For the text-containing cell, return its midpoint in [X, Y] coordinate format. 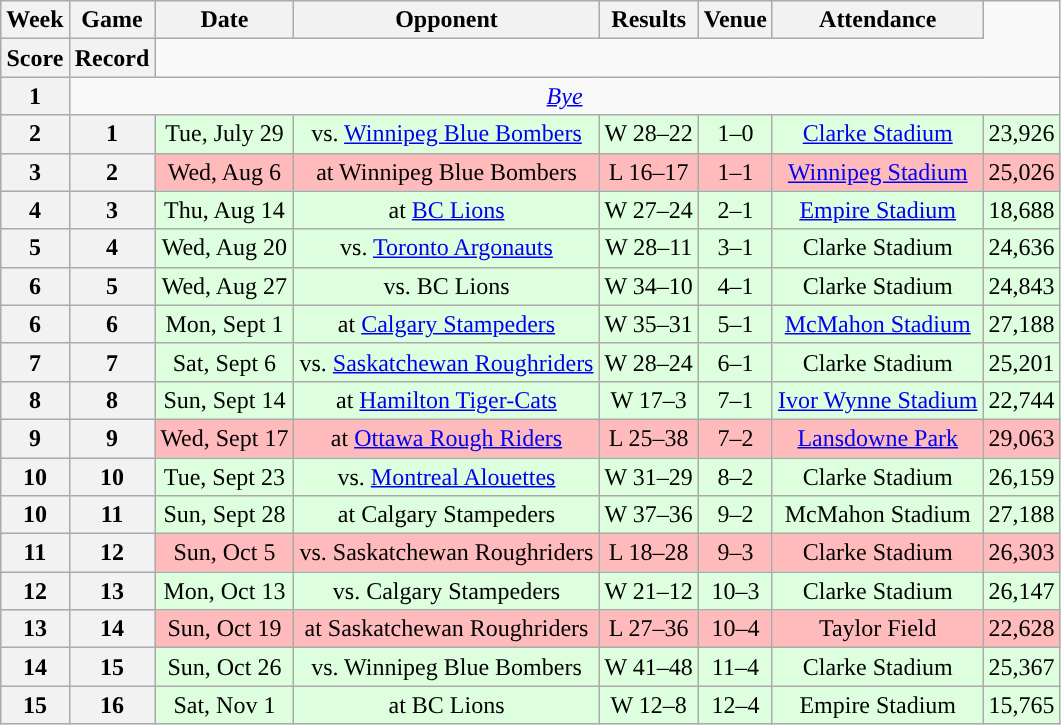
L 27–36 [648, 629]
25,201 [1022, 362]
Venue [735, 20]
W 28–22 [648, 134]
at Saskatchewan Roughriders [446, 629]
10–3 [735, 591]
vs. Calgary Stampeders [446, 591]
7–1 [735, 400]
at Winnipeg Blue Bombers [446, 172]
1–1 [735, 172]
Winnipeg Stadium [877, 172]
Mon, Sept 1 [224, 324]
L 25–38 [648, 438]
1–0 [735, 134]
Opponent [446, 20]
Week [35, 20]
Attendance [877, 20]
Thu, Aug 14 [224, 210]
Results [648, 20]
18,688 [1022, 210]
26,159 [1022, 477]
3–1 [735, 248]
29,063 [1022, 438]
2–1 [735, 210]
22,628 [1022, 629]
L 18–28 [648, 553]
Sun, Sept 14 [224, 400]
16 [112, 705]
W 41–48 [648, 667]
24,636 [1022, 248]
Sat, Nov 1 [224, 705]
23,926 [1022, 134]
12–4 [735, 705]
Sun, Sept 28 [224, 515]
Sat, Sept 6 [224, 362]
26,147 [1022, 591]
Tue, Sept 23 [224, 477]
vs. BC Lions [446, 286]
W 12–8 [648, 705]
Sun, Oct 5 [224, 553]
10–4 [735, 629]
W 37–36 [648, 515]
Taylor Field [877, 629]
W 28–11 [648, 248]
at Hamilton Tiger-Cats [446, 400]
Wed, Aug 6 [224, 172]
Score [35, 58]
9–3 [735, 553]
Tue, July 29 [224, 134]
15,765 [1022, 705]
5–1 [735, 324]
Wed, Aug 27 [224, 286]
W 27–24 [648, 210]
24,843 [1022, 286]
W 31–29 [648, 477]
11–4 [735, 667]
25,026 [1022, 172]
W 28–24 [648, 362]
25,367 [1022, 667]
Wed, Sept 17 [224, 438]
Wed, Aug 20 [224, 248]
26,303 [1022, 553]
Lansdowne Park [877, 438]
Sun, Oct 19 [224, 629]
Record [112, 58]
6–1 [735, 362]
Game [112, 20]
4–1 [735, 286]
22,744 [1022, 400]
Sun, Oct 26 [224, 667]
7–2 [735, 438]
vs. Toronto Argonauts [446, 248]
W 34–10 [648, 286]
W 17–3 [648, 400]
vs. Montreal Alouettes [446, 477]
at Ottawa Rough Riders [446, 438]
W 21–12 [648, 591]
Date [224, 20]
8–2 [735, 477]
W 35–31 [648, 324]
Mon, Oct 13 [224, 591]
L 16–17 [648, 172]
Ivor Wynne Stadium [877, 400]
Bye [564, 96]
9–2 [735, 515]
